Return the [x, y] coordinate for the center point of the cell that contains the specified text.  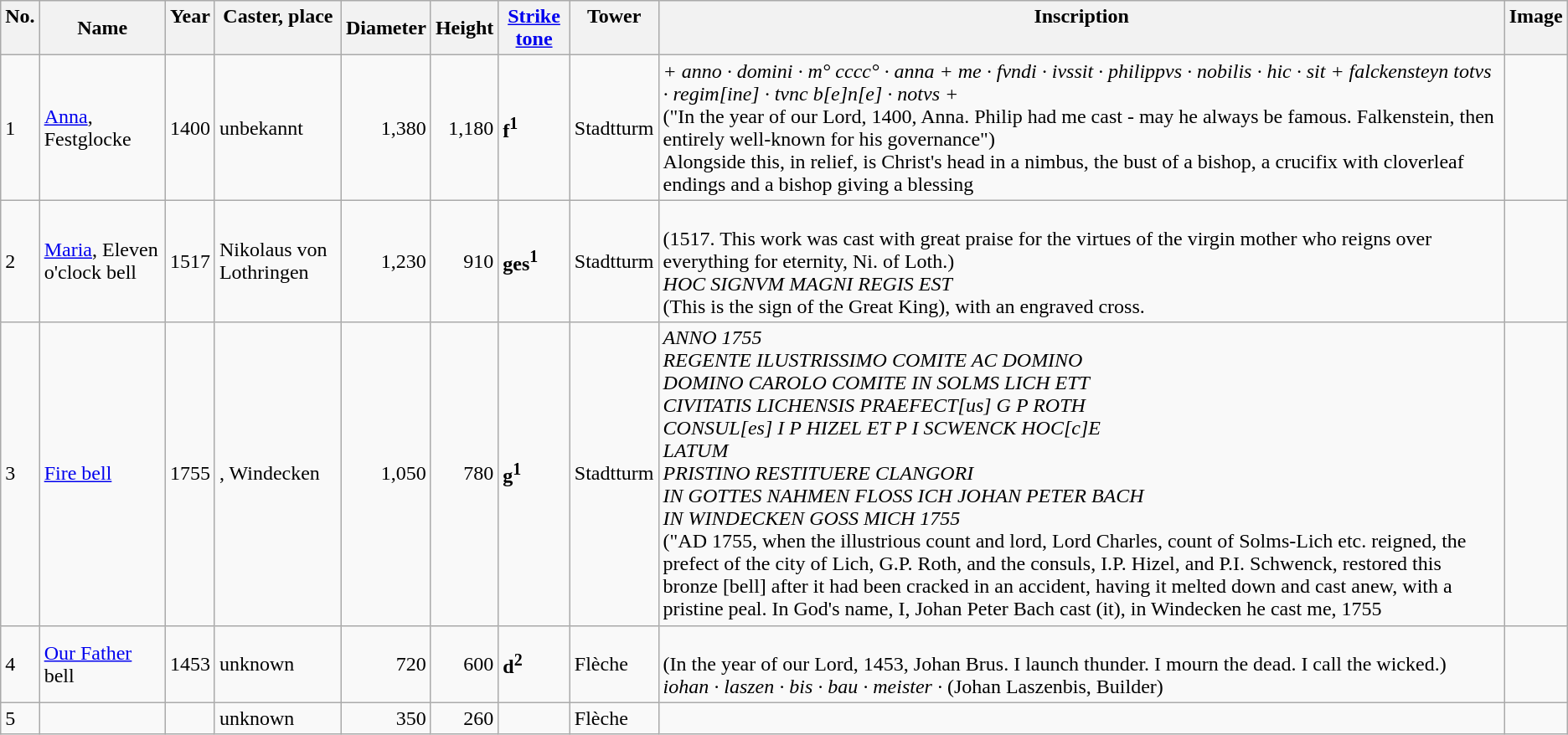
Tower [614, 28]
Diameter [385, 28]
1 [20, 127]
f1 [534, 127]
2 [20, 261]
1755 [189, 474]
1400 [189, 127]
4 [20, 664]
Strike tone [534, 28]
1,180 [464, 127]
1453 [189, 664]
, Windecken [278, 474]
g1 [534, 474]
Caster, place [278, 28]
350 [385, 718]
720 [385, 664]
Nikolaus von Lothringen [278, 261]
ges1 [534, 261]
5 [20, 718]
Year [189, 28]
1517 [189, 261]
Image [1536, 28]
unbekannt [278, 127]
Our Father bell [102, 664]
910 [464, 261]
Inscription [1081, 28]
600 [464, 664]
Name [102, 28]
1,050 [385, 474]
Anna, Festglocke [102, 127]
1,230 [385, 261]
260 [464, 718]
780 [464, 474]
3 [20, 474]
Height [464, 28]
1,380 [385, 127]
d2 [534, 664]
Maria, Eleven o'clock bell [102, 261]
No. [20, 28]
Fire bell [102, 474]
